Detect which cell encompasses the target text, then output its [X, Y] center coordinate. 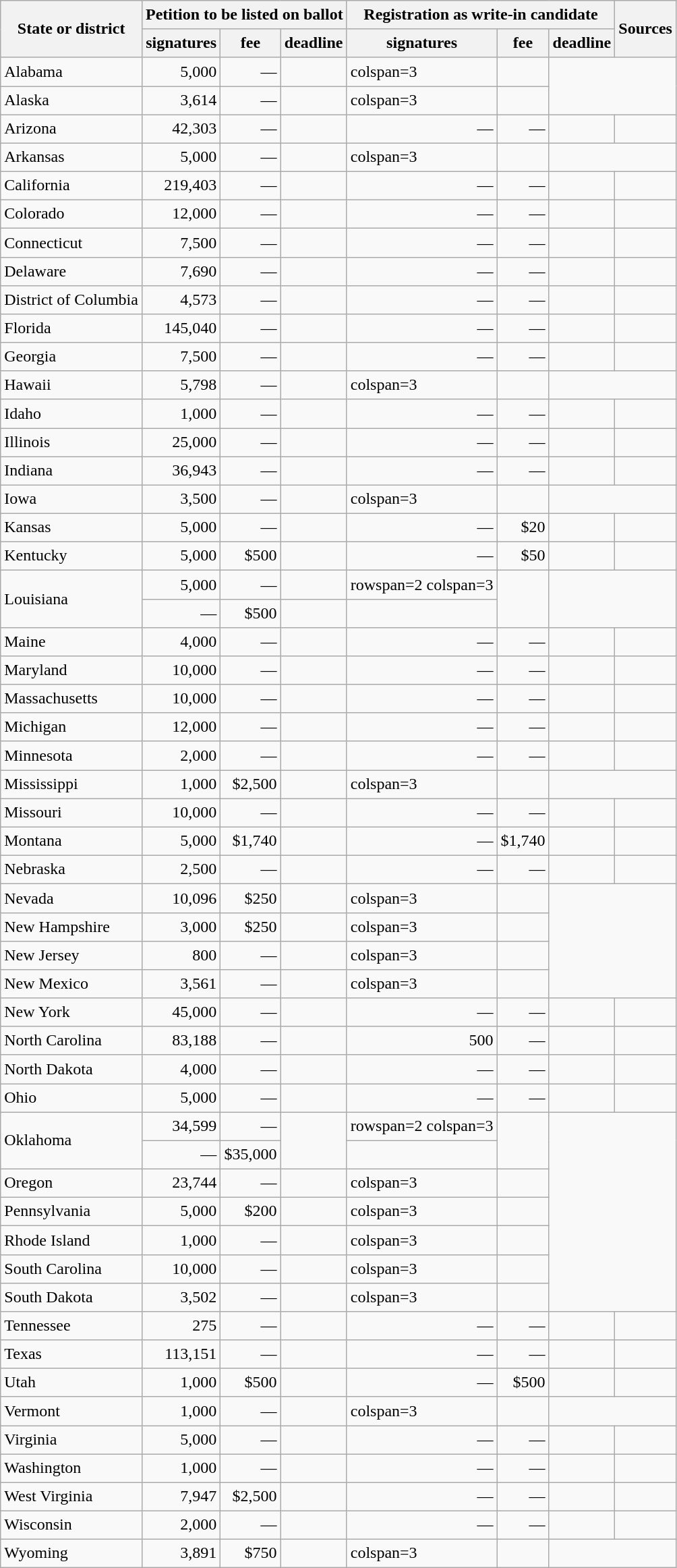
South Carolina [71, 1269]
Iowa [71, 499]
Arizona [71, 129]
3,500 [181, 499]
145,040 [181, 328]
7,690 [181, 271]
North Dakota [71, 1069]
Montana [71, 841]
Texas [71, 1354]
Wisconsin [71, 1525]
Colorado [71, 214]
West Virginia [71, 1497]
South Dakota [71, 1297]
New Mexico [71, 984]
Delaware [71, 271]
Florida [71, 328]
$35,000 [251, 1155]
Illinois [71, 442]
4,573 [181, 299]
New Hampshire [71, 927]
Missouri [71, 813]
42,303 [181, 129]
113,151 [181, 1354]
7,947 [181, 1497]
3,561 [181, 984]
Louisiana [71, 599]
3,502 [181, 1297]
$750 [251, 1554]
North Carolina [71, 1041]
Nebraska [71, 869]
25,000 [181, 442]
Michigan [71, 727]
New York [71, 1012]
$20 [523, 527]
State or district [71, 30]
Washington [71, 1468]
Connecticut [71, 243]
Vermont [71, 1411]
Ohio [71, 1098]
23,744 [181, 1183]
Petition to be listed on ballot [244, 15]
3,614 [181, 100]
Maryland [71, 670]
Mississippi [71, 784]
800 [181, 955]
Tennessee [71, 1326]
Arkansas [71, 157]
10,096 [181, 898]
500 [422, 1041]
Indiana [71, 471]
Pennsylvania [71, 1212]
2,500 [181, 869]
Idaho [71, 413]
Maine [71, 641]
36,943 [181, 471]
Alabama [71, 71]
California [71, 185]
Registration as write-in candidate [481, 15]
219,403 [181, 185]
Oklahoma [71, 1141]
Rhode Island [71, 1240]
3,891 [181, 1554]
Massachusetts [71, 699]
Sources [646, 30]
Nevada [71, 898]
Georgia [71, 357]
34,599 [181, 1126]
Utah [71, 1383]
Alaska [71, 100]
45,000 [181, 1012]
District of Columbia [71, 299]
83,188 [181, 1041]
Kentucky [71, 556]
New Jersey [71, 955]
$200 [251, 1212]
Wyoming [71, 1554]
Minnesota [71, 755]
Virginia [71, 1440]
Kansas [71, 527]
5,798 [181, 385]
3,000 [181, 927]
Hawaii [71, 385]
$50 [523, 556]
Oregon [71, 1183]
275 [181, 1326]
